For the text-containing cell, return its midpoint in [X, Y] coordinate format. 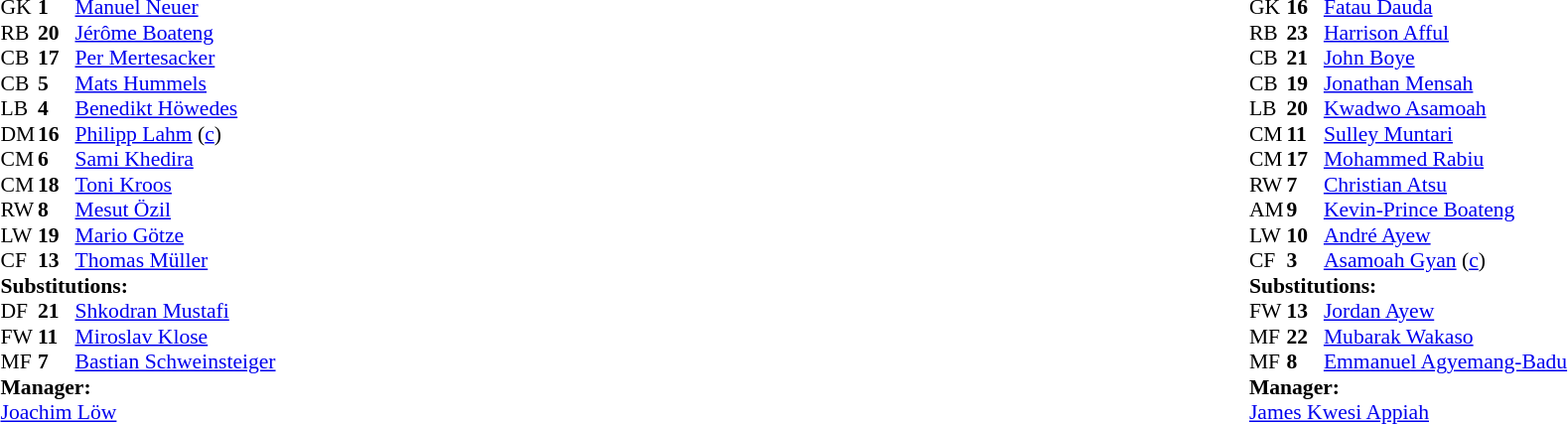
Thomas Müller [176, 261]
Benedikt Höwedes [176, 108]
23 [1305, 33]
Sami Khedira [176, 160]
6 [57, 160]
22 [1305, 337]
Philipp Lahm (c) [176, 134]
André Ayew [1446, 235]
Bastian Schweinsteiger [176, 362]
DF [19, 311]
9 [1305, 210]
Mario Götze [176, 235]
Jordan Ayew [1446, 311]
Mubarak Wakaso [1446, 337]
Kwadwo Asamoah [1446, 108]
Mesut Özil [176, 210]
Kevin-Prince Boateng [1446, 210]
Mats Hummels [176, 83]
John Boye [1446, 59]
AM [1268, 210]
10 [1305, 235]
Emmanuel Agyemang-Badu [1446, 362]
Jonathan Mensah [1446, 83]
Shkodran Mustafi [176, 311]
Mohammed Rabiu [1446, 160]
Sulley Muntari [1446, 134]
Toni Kroos [176, 185]
Harrison Afful [1446, 33]
18 [57, 185]
Per Mertesacker [176, 59]
Miroslav Klose [176, 337]
Jérôme Boateng [176, 33]
Asamoah Gyan (c) [1446, 261]
DM [19, 134]
3 [1305, 261]
5 [57, 83]
4 [57, 108]
Christian Atsu [1446, 185]
16 [57, 134]
